Scan for the cell matching the given text and deliver its (x, y) coordinate at center. 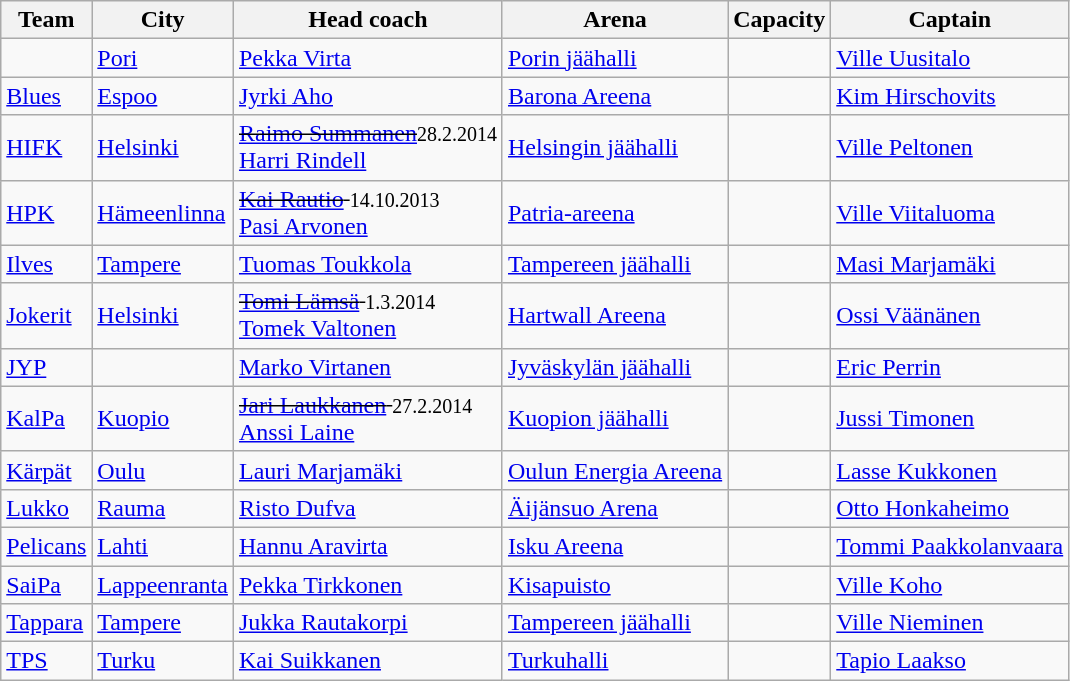
Hartwall Areena (614, 316)
Lasse Kukkonen (950, 470)
Jyrki Aho (368, 96)
Kai Rautio 14.10.2013 Pasi Arvonen (368, 212)
Porin jäähalli (614, 58)
Captain (950, 20)
Otto Honkaheimo (950, 508)
Tomi Lämsä 1.3.2014 Tomek Valtonen (368, 316)
Tommi Paakkolanvaara (950, 546)
Espoo (163, 96)
Tuomas Toukkola (368, 264)
JYP (46, 367)
Tapio Laakso (950, 661)
Oulun Energia Areena (614, 470)
Helsingin jäähalli (614, 148)
Jokerit (46, 316)
Lappeenranta (163, 585)
Pekka Virta (368, 58)
Tappara (46, 623)
Jussi Timonen (950, 418)
Capacity (780, 20)
TPS (46, 661)
Barona Areena (614, 96)
Ville Peltonen (950, 148)
Masi Marjamäki (950, 264)
Lahti (163, 546)
Kuopio (163, 418)
Kim Hirschovits (950, 96)
Jukka Rautakorpi (368, 623)
Oulu (163, 470)
Äijänsuo Arena (614, 508)
Ville Viitaluoma (950, 212)
Pori (163, 58)
Kuopion jäähalli (614, 418)
Jari Laukkanen 27.2.2014 Anssi Laine (368, 418)
Rauma (163, 508)
Raimo Summanen28.2.2014Harri Rindell (368, 148)
Lukko (46, 508)
Lauri Marjamäki (368, 470)
Ilves (46, 264)
HIFK (46, 148)
HPK (46, 212)
Pelicans (46, 546)
Kai Suikkanen (368, 661)
Blues (46, 96)
Team (46, 20)
Head coach (368, 20)
Turku (163, 661)
Kisapuisto (614, 585)
Hannu Aravirta (368, 546)
Isku Areena (614, 546)
Arena (614, 20)
Jyväskylän jäähalli (614, 367)
Ville Uusitalo (950, 58)
Patria-areena (614, 212)
Eric Perrin (950, 367)
KalPa (46, 418)
Ville Nieminen (950, 623)
Ville Koho (950, 585)
Ossi Väänänen (950, 316)
Pekka Tirkkonen (368, 585)
Kärpät (46, 470)
Marko Virtanen (368, 367)
City (163, 20)
Hämeenlinna (163, 212)
Risto Dufva (368, 508)
Turkuhalli (614, 661)
SaiPa (46, 585)
